Pinpoint the cell where the given text exists, returning its (X, Y) midpoint coordinate. 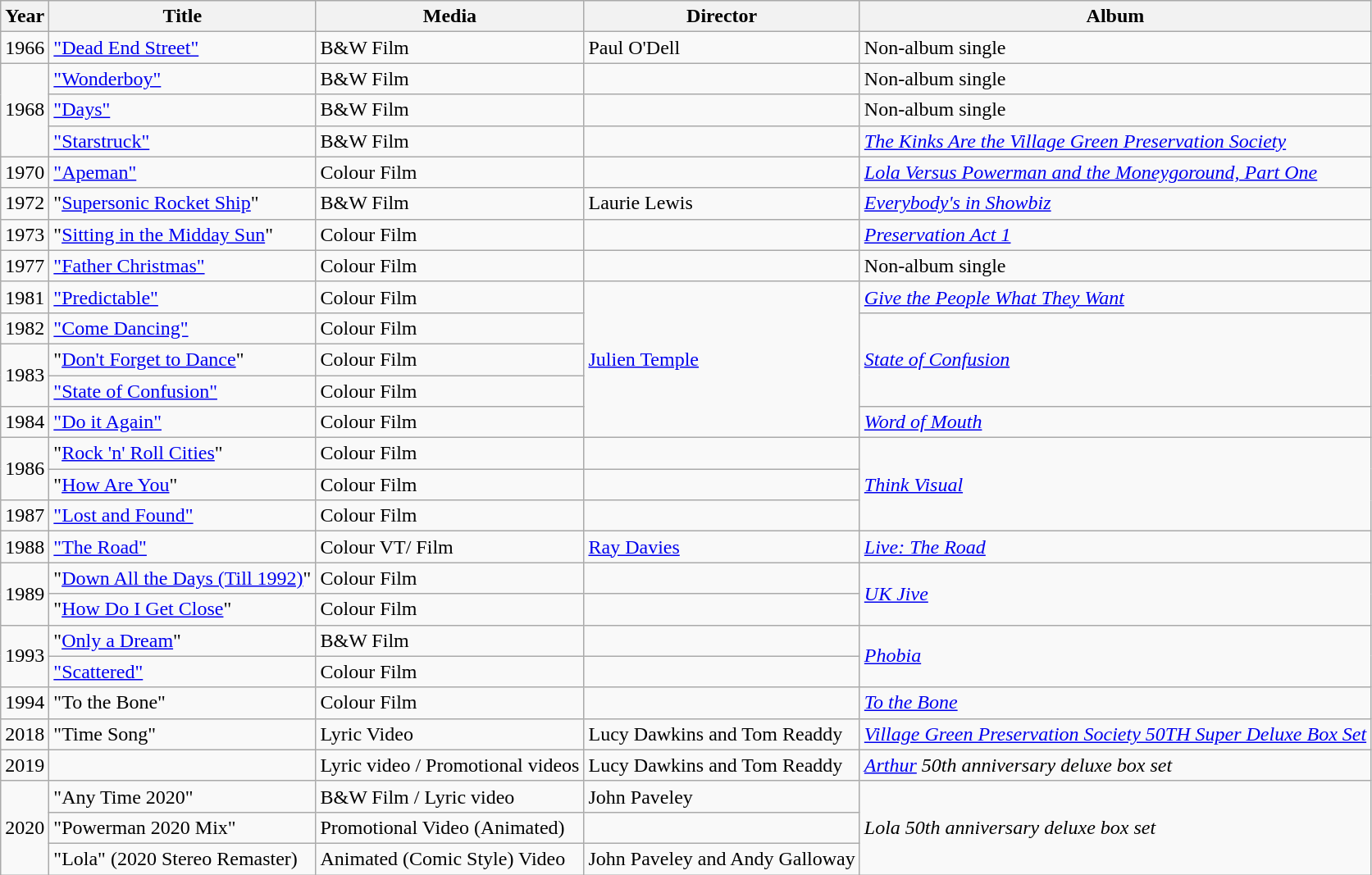
"Wonderboy" (182, 79)
Media (449, 16)
Phobia (1115, 656)
"Any Time 2020" (182, 796)
Julien Temple (722, 359)
Lola 50th anniversary deluxe box set (1115, 827)
Lola Versus Powerman and the Moneygoround, Part One (1115, 172)
"State of Confusion" (182, 391)
John Paveley (722, 796)
Village Green Preservation Society 50TH Super Deluxe Box Set (1115, 734)
Colour VT/ Film (449, 547)
Everybody's in Showbiz (1115, 203)
1993 (25, 656)
"Father Christmas" (182, 266)
Think Visual (1115, 485)
Album (1115, 16)
1987 (25, 516)
Title (182, 16)
"To the Bone" (182, 703)
Laurie Lewis (722, 203)
Arthur 50th anniversary deluxe box set (1115, 765)
"Supersonic Rocket Ship" (182, 203)
1994 (25, 703)
1986 (25, 469)
"Do it Again" (182, 422)
1981 (25, 297)
"Dead End Street" (182, 48)
1982 (25, 328)
"Only a Dream" (182, 640)
Animated (Comic Style) Video (449, 859)
Director (722, 16)
Live: The Road (1115, 547)
1970 (25, 172)
Give the People What They Want (1115, 297)
"Powerman 2020 Mix" (182, 827)
1966 (25, 48)
2018 (25, 734)
2020 (25, 827)
"Time Song" (182, 734)
1973 (25, 235)
UK Jive (1115, 594)
"Lola" (2020 Stereo Remaster) (182, 859)
B&W Film / Lyric video (449, 796)
"Starstruck" (182, 141)
"The Road" (182, 547)
1977 (25, 266)
Word of Mouth (1115, 422)
Preservation Act 1 (1115, 235)
Lyric video / Promotional videos (449, 765)
2019 (25, 765)
"Lost and Found" (182, 516)
To the Bone (1115, 703)
"Come Dancing" (182, 328)
1983 (25, 375)
"Rock 'n' Roll Cities" (182, 453)
"Scattered" (182, 672)
"Days" (182, 110)
Ray Davies (722, 547)
Lyric Video (449, 734)
"Predictable" (182, 297)
"Apeman" (182, 172)
Paul O'Dell (722, 48)
"How Do I Get Close" (182, 609)
1988 (25, 547)
"Sitting in the Midday Sun" (182, 235)
1984 (25, 422)
1989 (25, 594)
1972 (25, 203)
State of Confusion (1115, 359)
The Kinks Are the Village Green Preservation Society (1115, 141)
John Paveley and Andy Galloway (722, 859)
Year (25, 16)
"Down All the Days (Till 1992)" (182, 578)
1968 (25, 110)
"Don't Forget to Dance" (182, 359)
"How Are You" (182, 485)
Promotional Video (Animated) (449, 827)
